Detect which cell encompasses the target text, then output its [x, y] center coordinate. 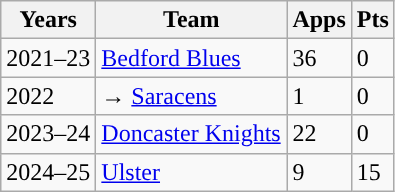
2021–23 [48, 58]
Apps [319, 20]
Years [48, 20]
Team [192, 20]
2023–24 [48, 134]
36 [319, 58]
Pts [372, 20]
2024–25 [48, 172]
Ulster [192, 172]
2022 [48, 96]
22 [319, 134]
9 [319, 172]
Doncaster Knights [192, 134]
→ Saracens [192, 96]
1 [319, 96]
15 [372, 172]
Bedford Blues [192, 58]
